Extract the [X, Y] coordinate from the center of the cell holding the provided text.  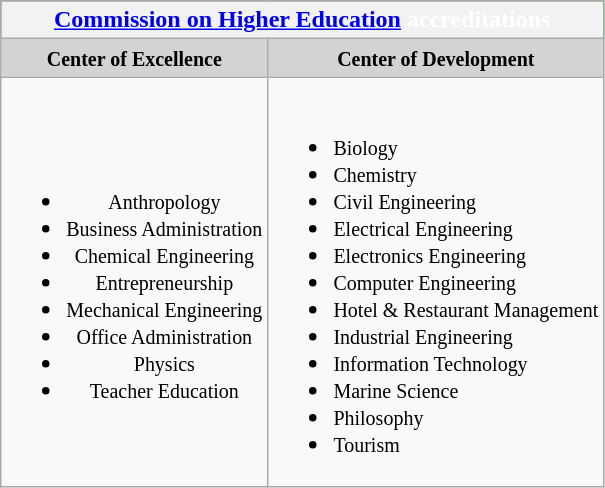
Center of Excellence [134, 58]
Center of Development [436, 58]
AnthropologyBusiness AdministrationChemical EngineeringEntrepreneurshipMechanical EngineeringOffice AdministrationPhysicsTeacher Education [134, 282]
Commission on Higher Education accreditations [302, 20]
